Capture the cell that displays the provided text and extract its (x, y) central coordinate. 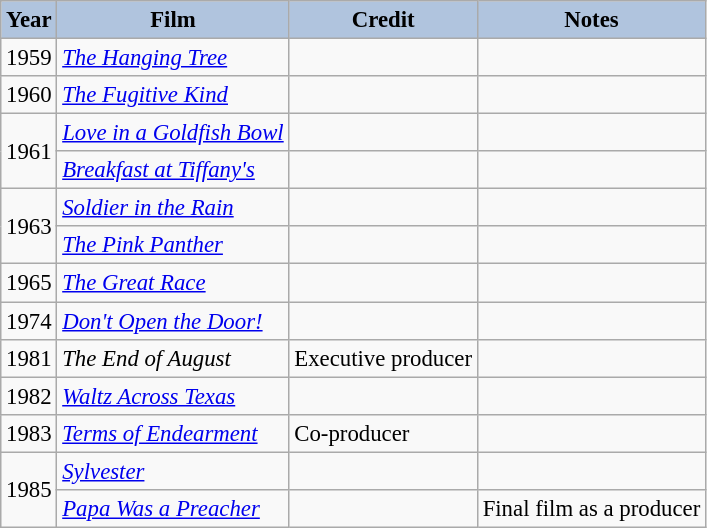
Credit (383, 20)
1960 (29, 95)
Papa Was a Preacher (173, 509)
Terms of Endearment (173, 433)
1981 (29, 358)
Final film as a producer (591, 509)
1982 (29, 396)
Film (173, 20)
1974 (29, 321)
1983 (29, 433)
Love in a Goldfish Bowl (173, 133)
Co-producer (383, 433)
1963 (29, 226)
Executive producer (383, 358)
Sylvester (173, 471)
The Fugitive Kind (173, 95)
Year (29, 20)
The Great Race (173, 283)
1959 (29, 58)
Soldier in the Rain (173, 208)
The End of August (173, 358)
Waltz Across Texas (173, 396)
Don't Open the Door! (173, 321)
Notes (591, 20)
1965 (29, 283)
1985 (29, 490)
The Pink Panther (173, 245)
Breakfast at Tiffany's (173, 170)
1961 (29, 152)
The Hanging Tree (173, 58)
